Pinpoint the cell where the given text exists, returning its [X, Y] midpoint coordinate. 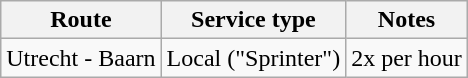
2x per hour [407, 58]
Route [81, 20]
Utrecht - Baarn [81, 58]
Notes [407, 20]
Local ("Sprinter") [254, 58]
Service type [254, 20]
